Pinpoint the cell where the given text exists, returning its [X, Y] midpoint coordinate. 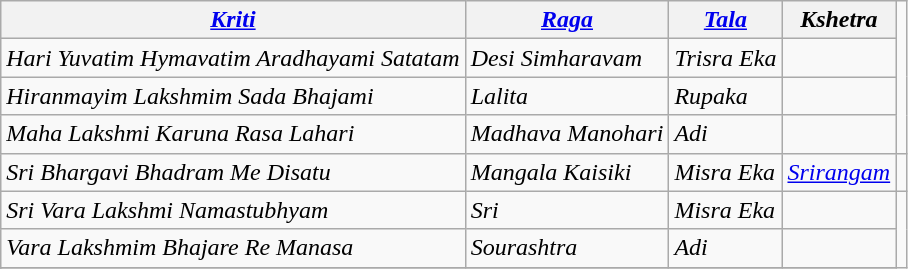
Sri Vara Lakshmi Namastubhyam [233, 210]
Kshetra [839, 20]
Hari Yuvatim Hymavatim Aradhayami Satatam [233, 58]
Kriti [233, 20]
Trisra Eka [726, 58]
Raga [567, 20]
Sourashtra [567, 248]
Srirangam [839, 172]
Sri [567, 210]
Tala [726, 20]
Desi Simharavam [567, 58]
Vara Lakshmim Bhajare Re Manasa [233, 248]
Maha Lakshmi Karuna Rasa Lahari [233, 134]
Mangala Kaisiki [567, 172]
Hiranmayim Lakshmim Sada Bhajami [233, 96]
Sri Bhargavi Bhadram Me Disatu [233, 172]
Lalita [567, 96]
Madhava Manohari [567, 134]
Rupaka [726, 96]
